Extract the (X, Y) coordinate from the center of the cell holding the provided text.  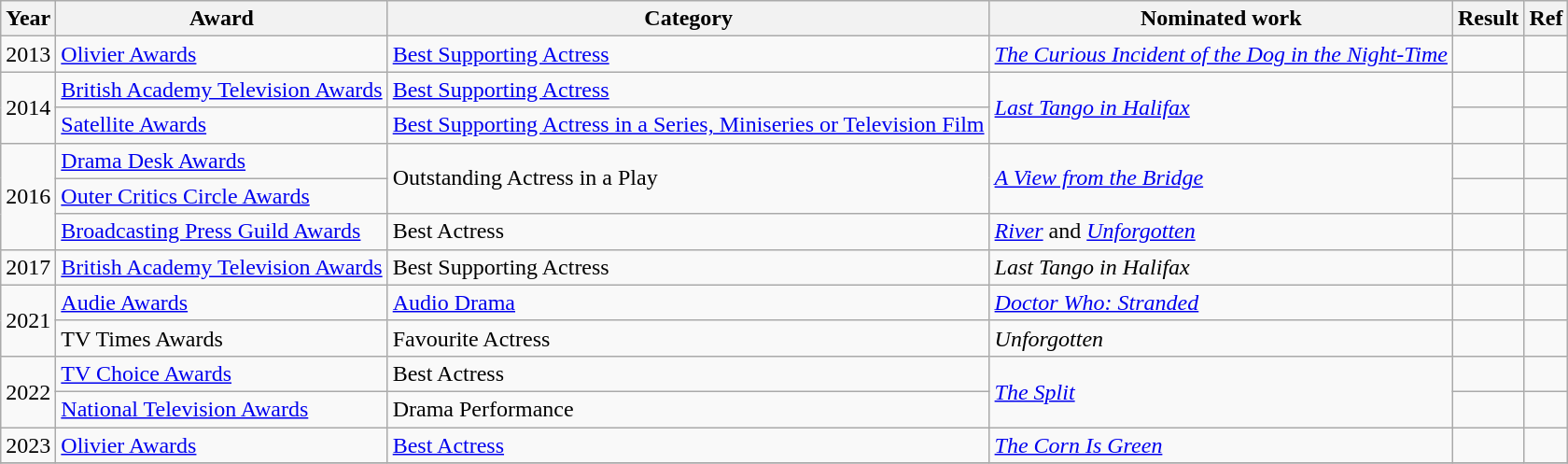
Unforgotten (1221, 338)
Nominated work (1221, 19)
Award (222, 19)
TV Times Awards (222, 338)
Year (28, 19)
The Curious Incident of the Dog in the Night-Time (1221, 54)
Drama Desk Awards (222, 161)
Ref (1546, 19)
The Split (1221, 391)
Broadcasting Press Guild Awards (222, 232)
2013 (28, 54)
Satellite Awards (222, 125)
2014 (28, 107)
Audie Awards (222, 302)
Drama Performance (689, 409)
National Television Awards (222, 409)
2017 (28, 267)
The Corn Is Green (1221, 445)
Doctor Who: Stranded (1221, 302)
Best Supporting Actress in a Series, Miniseries or Television Film (689, 125)
Category (689, 19)
TV Choice Awards (222, 373)
2022 (28, 391)
A View from the Bridge (1221, 178)
Outstanding Actress in a Play (689, 178)
2021 (28, 320)
Outer Critics Circle Awards (222, 196)
Result (1488, 19)
2023 (28, 445)
Audio Drama (689, 302)
Favourite Actress (689, 338)
2016 (28, 196)
River and Unforgotten (1221, 232)
